Locate the cell with the specified text and output its (X, Y) center coordinate. 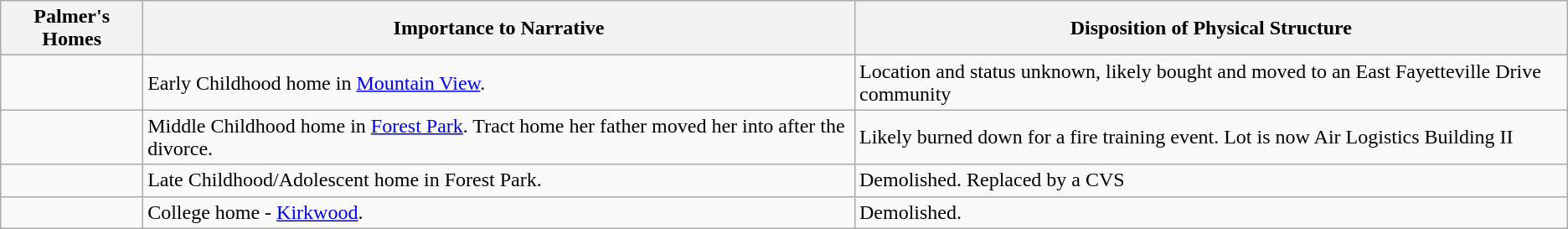
Late Childhood/Adolescent home in Forest Park. (499, 180)
Disposition of Physical Structure (1211, 29)
Likely burned down for a fire training event. Lot is now Air Logistics Building II (1211, 138)
Demolished. (1211, 212)
College home - Kirkwood. (499, 212)
Importance to Narrative (499, 29)
Demolished. Replaced by a CVS (1211, 180)
Middle Childhood home in Forest Park. Tract home her father moved her into after the divorce. (499, 138)
Location and status unknown, likely bought and moved to an East Fayetteville Drive community (1211, 82)
Palmer's Homes (72, 29)
Early Childhood home in Mountain View. (499, 82)
